Locate the cell with the specified text and output its (x, y) center coordinate. 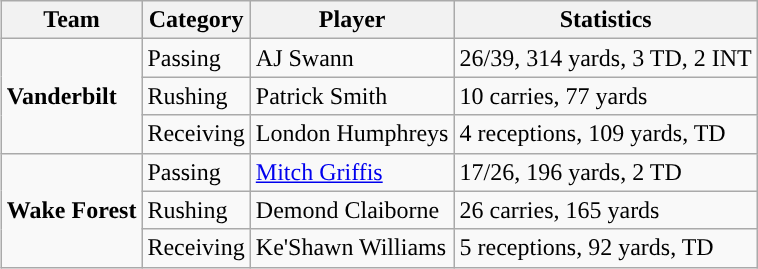
AJ Swann (352, 58)
Player (352, 20)
Statistics (606, 20)
Ke'Shawn Williams (352, 248)
4 receptions, 109 yards, TD (606, 134)
26/39, 314 yards, 3 TD, 2 INT (606, 58)
Mitch Griffis (352, 172)
Demond Claiborne (352, 210)
26 carries, 165 yards (606, 210)
Team (72, 20)
5 receptions, 92 yards, TD (606, 248)
Vanderbilt (72, 96)
Wake Forest (72, 210)
London Humphreys (352, 134)
Category (196, 20)
17/26, 196 yards, 2 TD (606, 172)
Patrick Smith (352, 96)
10 carries, 77 yards (606, 96)
